Determine the (X, Y) coordinate at the center of the cell enclosing the given text.  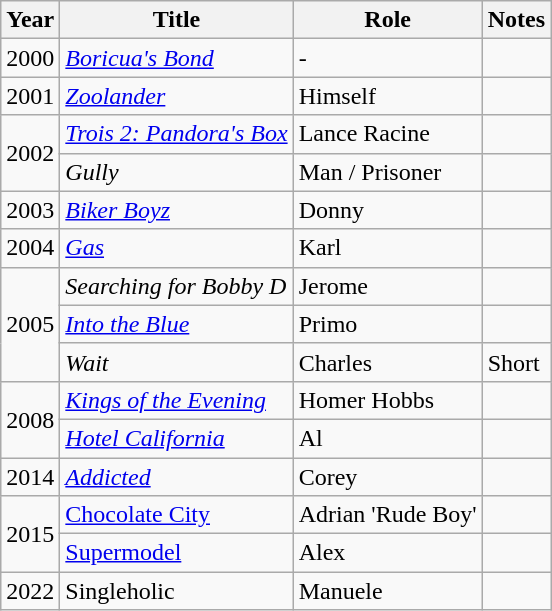
Charles (388, 362)
Gas (176, 248)
Lance Racine (388, 134)
Chocolate City (176, 515)
Into the Blue (176, 324)
Trois 2: Pandora's Box (176, 134)
Hotel California (176, 438)
- (388, 58)
2004 (30, 248)
Searching for Bobby D (176, 286)
Karl (388, 248)
Boricua's Bond (176, 58)
Notes (516, 20)
Zoolander (176, 96)
Short (516, 362)
Homer Hobbs (388, 400)
Alex (388, 553)
Al (388, 438)
Wait (176, 362)
2003 (30, 210)
Gully (176, 172)
Title (176, 20)
2014 (30, 477)
Addicted (176, 477)
2015 (30, 534)
Adrian 'Rude Boy' (388, 515)
Singleholic (176, 591)
Himself (388, 96)
Year (30, 20)
Jerome (388, 286)
2022 (30, 591)
Donny (388, 210)
Role (388, 20)
Manuele (388, 591)
Kings of the Evening (176, 400)
Man / Prisoner (388, 172)
2000 (30, 58)
2005 (30, 324)
Biker Boyz (176, 210)
Supermodel (176, 553)
2001 (30, 96)
2008 (30, 419)
Primo (388, 324)
Corey (388, 477)
2002 (30, 153)
